From the cell containing the given text, extract its center point as (x, y) coordinate. 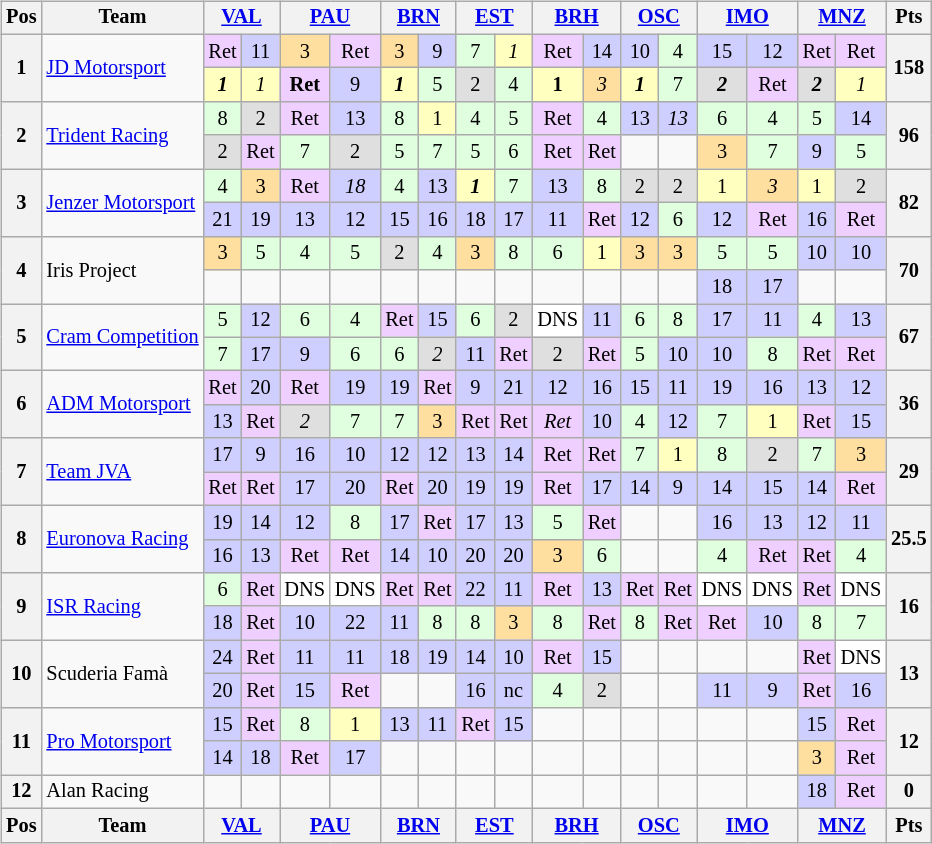
24 (223, 657)
67 (908, 338)
JD Motorsport (122, 68)
nc (513, 691)
ADM Motorsport (122, 404)
36 (908, 404)
29 (908, 472)
Pro Motorsport (122, 740)
0 (908, 792)
ISR Racing (122, 606)
Iris Project (122, 270)
Alan Racing (122, 792)
Trident Racing (122, 136)
70 (908, 270)
82 (908, 202)
25.5 (908, 538)
Cram Competition (122, 338)
Team JVA (122, 472)
158 (908, 68)
Euronova Racing (122, 538)
Scuderia Famà (122, 674)
96 (908, 136)
Jenzer Motorsport (122, 202)
